Output the (X, Y) coordinate of the center of the cell containing the given text.  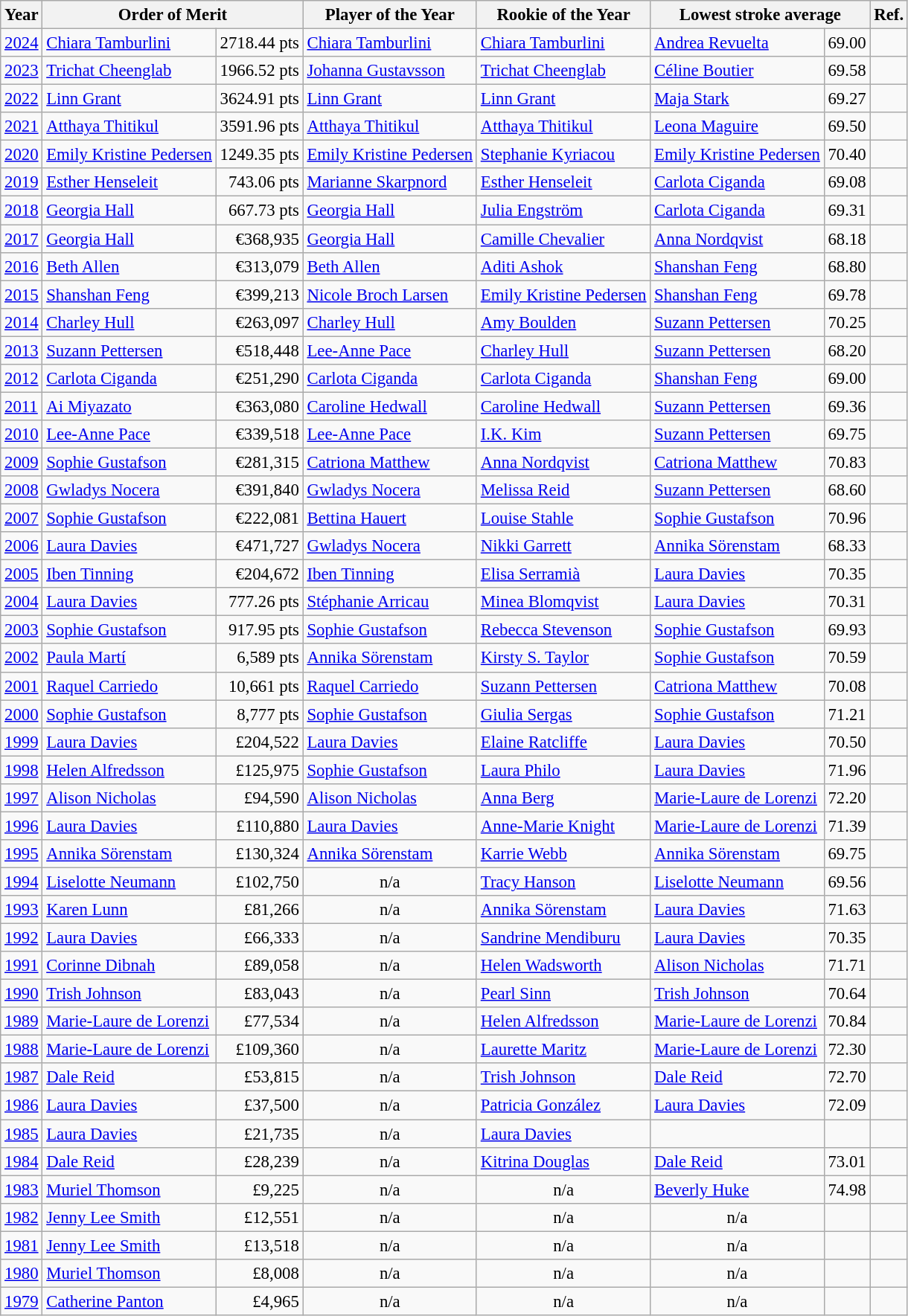
Stephanie Kyriacou (563, 155)
Minea Blomqvist (563, 602)
Paula Martí (130, 658)
Player of the Year (390, 15)
1249.35 pts (259, 155)
69.56 (847, 882)
€222,081 (259, 519)
70.64 (847, 994)
€339,518 (259, 434)
£102,750 (259, 882)
70.50 (847, 742)
Giulia Sergas (563, 714)
1988 (22, 1050)
Laurette Maritz (563, 1050)
Karrie Webb (563, 854)
2002 (22, 658)
Order of Merit (173, 15)
Maja Stark (737, 99)
73.01 (847, 1161)
Elisa Serramià (563, 574)
Nicole Broch Larsen (390, 295)
69.08 (847, 182)
£28,239 (259, 1161)
£53,815 (259, 1078)
2006 (22, 546)
Beverly Huke (737, 1190)
71.21 (847, 714)
71.39 (847, 826)
1981 (22, 1245)
2019 (22, 182)
1996 (22, 826)
£130,324 (259, 854)
1990 (22, 994)
1998 (22, 770)
2022 (22, 99)
69.27 (847, 99)
£94,590 (259, 798)
€471,727 (259, 546)
£9,225 (259, 1190)
917.95 pts (259, 630)
1980 (22, 1274)
6,589 pts (259, 658)
2007 (22, 519)
Rookie of the Year (563, 15)
£4,965 (259, 1301)
£83,043 (259, 994)
71.96 (847, 770)
1986 (22, 1105)
€204,672 (259, 574)
2718.44 pts (259, 43)
2000 (22, 714)
€263,097 (259, 322)
£89,058 (259, 966)
2021 (22, 126)
£13,518 (259, 1245)
Anne-Marie Knight (563, 826)
£109,360 (259, 1050)
71.71 (847, 966)
€368,935 (259, 239)
Lowest stroke average (761, 15)
€363,080 (259, 406)
70.40 (847, 155)
Helen Wadsworth (563, 966)
2010 (22, 434)
€391,840 (259, 490)
69.36 (847, 406)
£204,522 (259, 742)
£110,880 (259, 826)
€281,315 (259, 462)
Melissa Reid (563, 490)
70.08 (847, 686)
1999 (22, 742)
1985 (22, 1134)
2023 (22, 71)
Tracy Hanson (563, 882)
2011 (22, 406)
€251,290 (259, 379)
£37,500 (259, 1105)
I.K. Kim (563, 434)
1983 (22, 1190)
70.83 (847, 462)
743.06 pts (259, 182)
69.50 (847, 126)
1995 (22, 854)
Corinne Dibnah (130, 966)
£21,735 (259, 1134)
Ai Miyazato (130, 406)
€399,213 (259, 295)
2024 (22, 43)
72.09 (847, 1105)
69.31 (847, 211)
68.18 (847, 239)
Laura Philo (563, 770)
72.30 (847, 1050)
1994 (22, 882)
69.93 (847, 630)
Louise Stahle (563, 519)
3624.91 pts (259, 99)
1987 (22, 1078)
Amy Boulden (563, 322)
3591.96 pts (259, 126)
Catherine Panton (130, 1301)
£8,008 (259, 1274)
Ref. (889, 15)
Stéphanie Arricau (390, 602)
1991 (22, 966)
1992 (22, 938)
€518,448 (259, 350)
74.98 (847, 1190)
1997 (22, 798)
Kirsty S. Taylor (563, 658)
71.63 (847, 910)
2005 (22, 574)
£81,266 (259, 910)
777.26 pts (259, 602)
70.96 (847, 519)
Aditi Ashok (563, 266)
1984 (22, 1161)
72.20 (847, 798)
Andrea Revuelta (737, 43)
2013 (22, 350)
Marianne Skarpnord (390, 182)
Johanna Gustavsson (390, 71)
€313,079 (259, 266)
70.84 (847, 1021)
1993 (22, 910)
Bettina Hauert (390, 519)
1989 (22, 1021)
667.73 pts (259, 211)
2014 (22, 322)
£77,534 (259, 1021)
68.60 (847, 490)
1979 (22, 1301)
£125,975 (259, 770)
70.31 (847, 602)
1982 (22, 1217)
Leona Maguire (737, 126)
Elaine Ratcliffe (563, 742)
Patricia González (563, 1105)
70.59 (847, 658)
Sandrine Mendiburu (563, 938)
Karen Lunn (130, 910)
10,661 pts (259, 686)
Pearl Sinn (563, 994)
Céline Boutier (737, 71)
68.20 (847, 350)
2009 (22, 462)
2003 (22, 630)
69.78 (847, 295)
2012 (22, 379)
£12,551 (259, 1217)
68.33 (847, 546)
72.70 (847, 1078)
1966.52 pts (259, 71)
Rebecca Stevenson (563, 630)
8,777 pts (259, 714)
69.58 (847, 71)
2017 (22, 239)
2015 (22, 295)
2020 (22, 155)
2001 (22, 686)
70.25 (847, 322)
£66,333 (259, 938)
2018 (22, 211)
Julia Engström (563, 211)
Camille Chevalier (563, 239)
Year (22, 15)
Kitrina Douglas (563, 1161)
2016 (22, 266)
2004 (22, 602)
Nikki Garrett (563, 546)
2008 (22, 490)
Anna Berg (563, 798)
68.80 (847, 266)
